Output the (X, Y) coordinate of the center of the cell containing the given text.  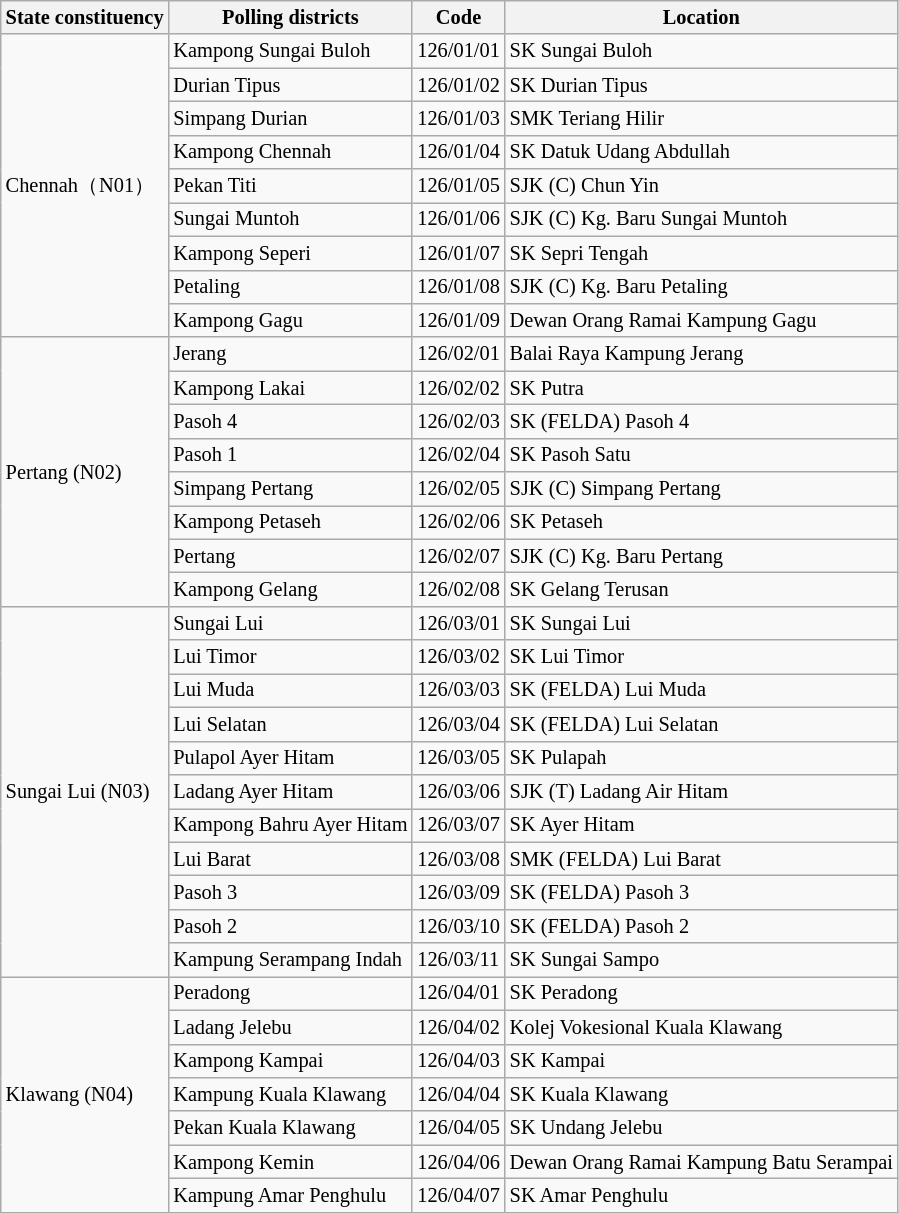
Kampong Kampai (290, 1061)
126/02/01 (458, 354)
Simpang Durian (290, 118)
126/03/08 (458, 859)
SK Undang Jelebu (702, 1128)
SK Petaseh (702, 522)
Pertang (N02) (85, 472)
SK Gelang Terusan (702, 589)
SK Kampai (702, 1061)
126/04/07 (458, 1195)
126/03/03 (458, 690)
126/03/05 (458, 758)
126/02/07 (458, 556)
SK Kuala Klawang (702, 1094)
SK Peradong (702, 993)
126/03/02 (458, 657)
126/01/08 (458, 287)
126/01/06 (458, 219)
Sungai Lui (N03) (85, 791)
Lui Barat (290, 859)
Ladang Jelebu (290, 1027)
126/04/04 (458, 1094)
126/03/07 (458, 825)
SK Datuk Udang Abdullah (702, 152)
Kampong Gelang (290, 589)
Kampong Seperi (290, 253)
126/02/06 (458, 522)
SMK Teriang Hilir (702, 118)
Polling districts (290, 17)
Sungai Lui (290, 623)
Peradong (290, 993)
SJK (C) Chun Yin (702, 186)
SK Sungai Buloh (702, 51)
State constituency (85, 17)
Kampong Sungai Buloh (290, 51)
SK Ayer Hitam (702, 825)
SK Putra (702, 388)
Kampong Gagu (290, 320)
Balai Raya Kampung Jerang (702, 354)
SK Pasoh Satu (702, 455)
Pekan Titi (290, 186)
SK (FELDA) Pasoh 4 (702, 421)
126/03/06 (458, 791)
Lui Selatan (290, 724)
Kampung Amar Penghulu (290, 1195)
126/02/04 (458, 455)
126/03/10 (458, 926)
SK Sungai Sampo (702, 960)
Kampong Chennah (290, 152)
Klawang (N04) (85, 1094)
Durian Tipus (290, 85)
126/04/02 (458, 1027)
126/04/06 (458, 1162)
Kampung Serampang Indah (290, 960)
SJK (C) Simpang Pertang (702, 489)
126/04/01 (458, 993)
126/04/05 (458, 1128)
Chennah（N01） (85, 186)
126/02/02 (458, 388)
126/02/08 (458, 589)
126/01/04 (458, 152)
Kampong Kemin (290, 1162)
SK Amar Penghulu (702, 1195)
Sungai Muntoh (290, 219)
Pasoh 1 (290, 455)
Pertang (290, 556)
SJK (T) Ladang Air Hitam (702, 791)
126/04/03 (458, 1061)
SK (FELDA) Lui Muda (702, 690)
Kampong Bahru Ayer Hitam (290, 825)
Pekan Kuala Klawang (290, 1128)
SK Sepri Tengah (702, 253)
SK (FELDA) Lui Selatan (702, 724)
126/02/03 (458, 421)
Code (458, 17)
Dewan Orang Ramai Kampung Batu Serampai (702, 1162)
SK Pulapah (702, 758)
126/03/04 (458, 724)
126/03/11 (458, 960)
Kampung Kuala Klawang (290, 1094)
126/01/09 (458, 320)
126/03/01 (458, 623)
SK Lui Timor (702, 657)
126/01/03 (458, 118)
126/01/01 (458, 51)
126/01/05 (458, 186)
Pasoh 4 (290, 421)
Dewan Orang Ramai Kampung Gagu (702, 320)
Lui Timor (290, 657)
126/02/05 (458, 489)
126/03/09 (458, 892)
Simpang Pertang (290, 489)
SK (FELDA) Pasoh 3 (702, 892)
SJK (C) Kg. Baru Petaling (702, 287)
Lui Muda (290, 690)
Kampong Lakai (290, 388)
SJK (C) Kg. Baru Sungai Muntoh (702, 219)
SK Durian Tipus (702, 85)
SK (FELDA) Pasoh 2 (702, 926)
126/01/07 (458, 253)
Kampong Petaseh (290, 522)
Pasoh 2 (290, 926)
Location (702, 17)
Pasoh 3 (290, 892)
Ladang Ayer Hitam (290, 791)
Kolej Vokesional Kuala Klawang (702, 1027)
Pulapol Ayer Hitam (290, 758)
SMK (FELDA) Lui Barat (702, 859)
126/01/02 (458, 85)
SK Sungai Lui (702, 623)
SJK (C) Kg. Baru Pertang (702, 556)
Jerang (290, 354)
Petaling (290, 287)
